Identify which cell holds the provided text, then report its (x, y) central coordinate. 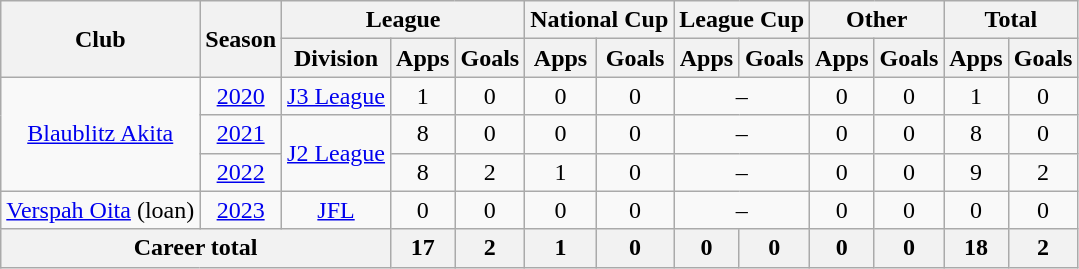
2021 (241, 134)
Career total (196, 248)
Other (877, 20)
2022 (241, 172)
Total (1011, 20)
League (404, 20)
2023 (241, 210)
Blaublitz Akita (100, 134)
J3 League (336, 96)
18 (976, 248)
Season (241, 39)
17 (423, 248)
JFL (336, 210)
Division (336, 58)
League Cup (742, 20)
National Cup (600, 20)
Verspah Oita (loan) (100, 210)
J2 League (336, 153)
Club (100, 39)
2020 (241, 96)
9 (976, 172)
